Extract the [x, y] coordinate from the center of the cell holding the provided text.  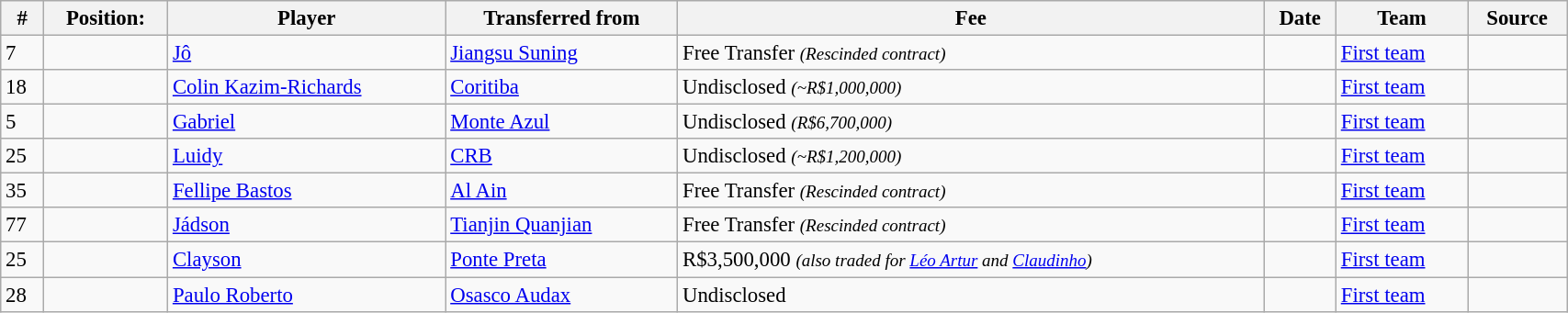
7 [22, 53]
Undisclosed [971, 295]
Colin Kazim-Richards [307, 87]
18 [22, 87]
Jádson [307, 225]
35 [22, 191]
Paulo Roberto [307, 295]
Ponte Preta [562, 260]
R$3,500,000 (also traded for Léo Artur and Claudinho) [971, 260]
Tianjin Quanjian [562, 225]
Osasco Audax [562, 295]
5 [22, 122]
77 [22, 225]
Date [1301, 18]
Undisclosed (R$6,700,000) [971, 122]
Coritiba [562, 87]
Team [1402, 18]
Source [1517, 18]
Transferred from [562, 18]
CRB [562, 156]
Luidy [307, 156]
Monte Azul [562, 122]
Gabriel [307, 122]
Undisclosed (~R$1,000,000) [971, 87]
Al Ain [562, 191]
Fee [971, 18]
Clayson [307, 260]
28 [22, 295]
Player [307, 18]
Jô [307, 53]
Fellipe Bastos [307, 191]
Undisclosed (~R$1,200,000) [971, 156]
# [22, 18]
Jiangsu Suning [562, 53]
Position: [105, 18]
